Provide the [x, y] coordinate of the cell's center where the given text is located.  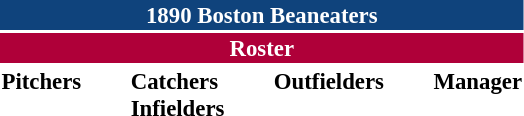
1890 Boston Beaneaters [262, 15]
Roster [262, 48]
